Output the [x, y] coordinate of the center of the cell containing the given text.  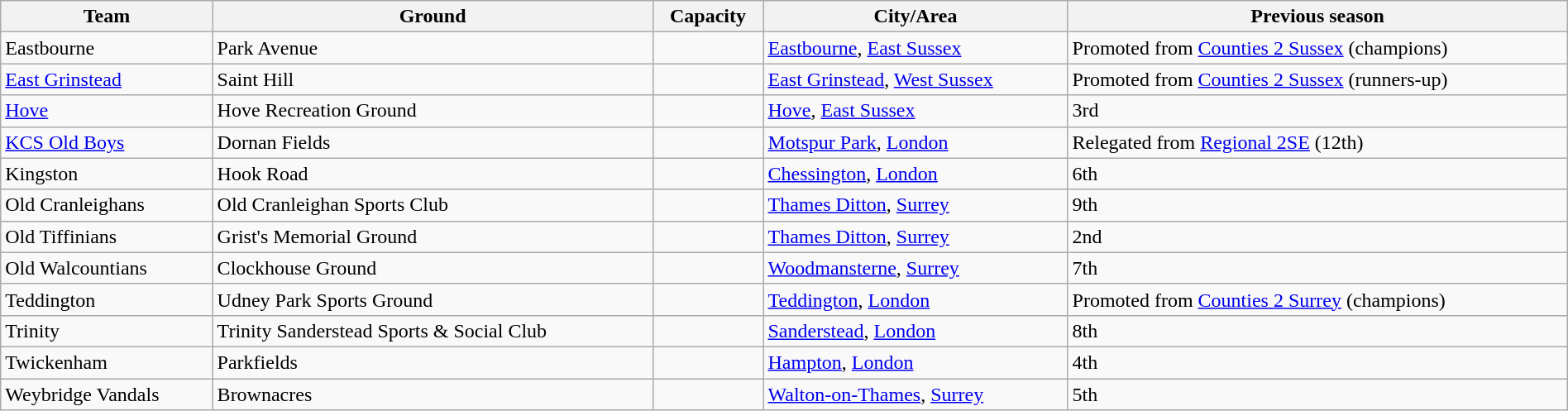
Capacity [708, 17]
Old Cranleighan Sports Club [433, 205]
East Grinstead, West Sussex [915, 79]
Motspur Park, London [915, 142]
Udney Park Sports Ground [433, 299]
Old Walcountians [107, 268]
Grist's Memorial Ground [433, 237]
Team [107, 17]
City/Area [915, 17]
6th [1317, 174]
Parkfields [433, 362]
Hove, East Sussex [915, 111]
Previous season [1317, 17]
Ground [433, 17]
Twickenham [107, 362]
5th [1317, 394]
Hove [107, 111]
Promoted from Counties 2 Sussex (champions) [1317, 48]
9th [1317, 205]
Promoted from Counties 2 Surrey (champions) [1317, 299]
Hook Road [433, 174]
Trinity [107, 331]
Old Cranleighans [107, 205]
Teddington, London [915, 299]
Clockhouse Ground [433, 268]
8th [1317, 331]
Relegated from Regional 2SE (12th) [1317, 142]
3rd [1317, 111]
Brownacres [433, 394]
Old Tiffinians [107, 237]
Hampton, London [915, 362]
Park Avenue [433, 48]
Woodmansterne, Surrey [915, 268]
7th [1317, 268]
Weybridge Vandals [107, 394]
KCS Old Boys [107, 142]
Trinity Sanderstead Sports & Social Club [433, 331]
2nd [1317, 237]
Eastbourne [107, 48]
Sanderstead, London [915, 331]
Promoted from Counties 2 Sussex (runners-up) [1317, 79]
Kingston [107, 174]
Walton-on-Thames, Surrey [915, 394]
Chessington, London [915, 174]
Saint Hill [433, 79]
East Grinstead [107, 79]
Teddington [107, 299]
Eastbourne, East Sussex [915, 48]
4th [1317, 362]
Dornan Fields [433, 142]
Hove Recreation Ground [433, 111]
